Find where the given text appears and provide that cell's center as (x, y) coordinate. 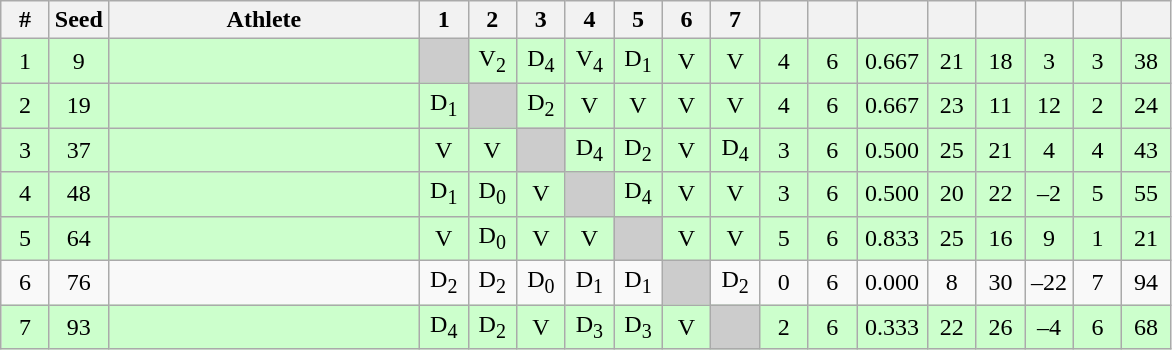
–2 (1050, 194)
0.333 (892, 327)
93 (78, 327)
68 (1146, 327)
94 (1146, 283)
–4 (1050, 327)
23 (952, 105)
12 (1050, 105)
Athlete (264, 20)
24 (1146, 105)
26 (1000, 327)
38 (1146, 61)
76 (78, 283)
48 (78, 194)
37 (78, 150)
8 (952, 283)
64 (78, 238)
16 (1000, 238)
19 (78, 105)
0.833 (892, 238)
30 (1000, 283)
Seed (78, 20)
11 (1000, 105)
18 (1000, 61)
43 (1146, 150)
V2 (492, 61)
0 (784, 283)
20 (952, 194)
0.000 (892, 283)
55 (1146, 194)
–22 (1050, 283)
V4 (590, 61)
# (26, 20)
